Return the [X, Y] coordinate for the center point of the cell that contains the specified text.  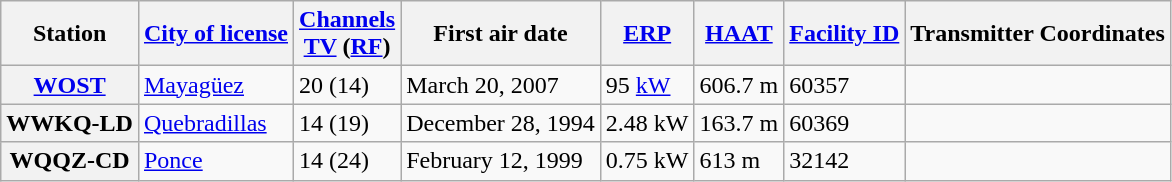
Facility ID [844, 34]
WWKQ-LD [70, 123]
First air date [501, 34]
WOST [70, 85]
ERP [647, 34]
95 kW [647, 85]
WQQZ-CD [70, 161]
14 (24) [348, 161]
City of license [216, 34]
2.48 kW [647, 123]
613 m [739, 161]
March 20, 2007 [501, 85]
Ponce [216, 161]
HAAT [739, 34]
ChannelsTV (RF) [348, 34]
14 (19) [348, 123]
Mayagüez [216, 85]
20 (14) [348, 85]
60357 [844, 85]
December 28, 1994 [501, 123]
60369 [844, 123]
February 12, 1999 [501, 161]
Station [70, 34]
Transmitter Coordinates [1038, 34]
32142 [844, 161]
606.7 m [739, 85]
Quebradillas [216, 123]
163.7 m [739, 123]
0.75 kW [647, 161]
